Scan for the cell matching the given text and deliver its [X, Y] coordinate at center. 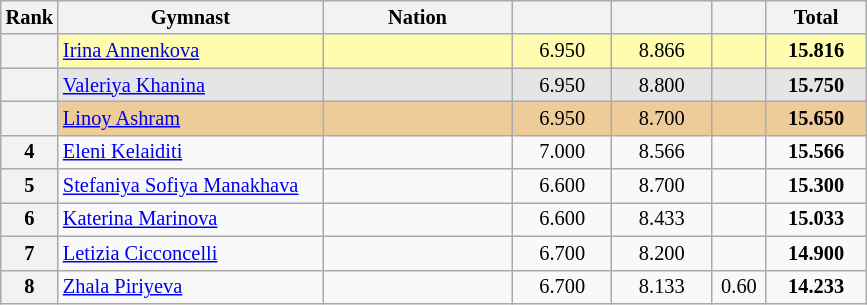
Letizia Cicconcelli [190, 253]
4 [30, 152]
8.866 [662, 51]
8.133 [662, 287]
Zhala Piriyeva [190, 287]
Nation [418, 17]
14.900 [816, 253]
15.750 [816, 85]
15.300 [816, 186]
8.200 [662, 253]
Stefaniya Sofiya Manakhava [190, 186]
Linoy Ashram [190, 118]
Katerina Marinova [190, 219]
15.816 [816, 51]
7.000 [562, 152]
8.566 [662, 152]
0.60 [740, 287]
Valeriya Khanina [190, 85]
8.433 [662, 219]
Total [816, 17]
8.800 [662, 85]
15.033 [816, 219]
Rank [30, 17]
Irina Annenkova [190, 51]
15.650 [816, 118]
7 [30, 253]
6 [30, 219]
15.566 [816, 152]
Eleni Kelaiditi [190, 152]
14.233 [816, 287]
8 [30, 287]
Gymnast [190, 17]
5 [30, 186]
